From the cell containing the given text, extract its center point as (X, Y) coordinate. 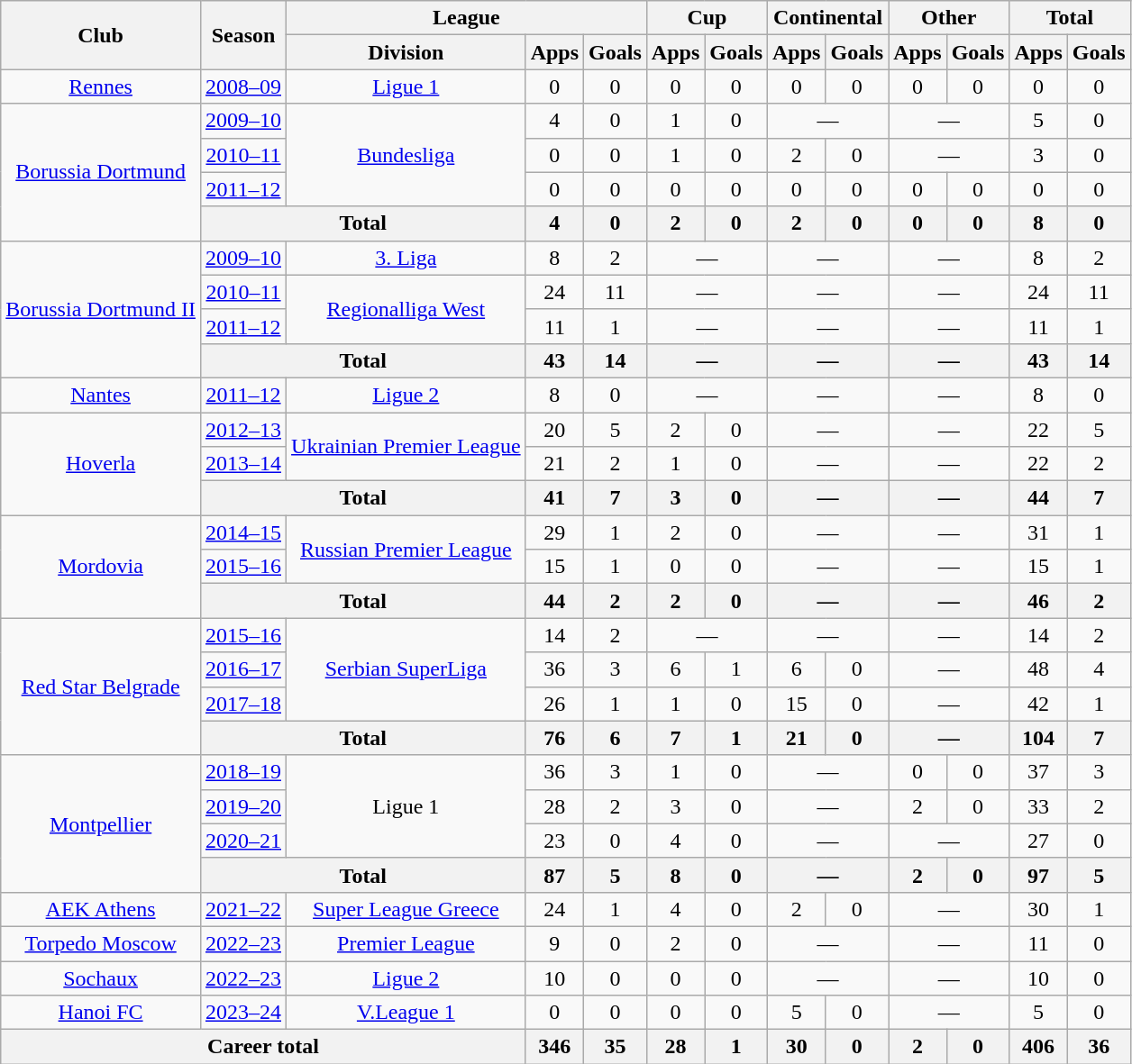
41 (554, 498)
2014–15 (243, 532)
33 (1038, 806)
Cup (707, 18)
27 (1038, 841)
26 (554, 704)
48 (1038, 669)
Torpedo Moscow (101, 943)
31 (1038, 532)
2016–17 (243, 669)
Division (406, 52)
2023–24 (243, 1013)
2018–19 (243, 772)
406 (1038, 1047)
AEK Athens (101, 909)
87 (554, 875)
Bundesliga (406, 155)
2021–22 (243, 909)
9 (554, 943)
29 (554, 532)
3. Liga (406, 258)
Other (949, 18)
37 (1038, 772)
Super League Greece (406, 909)
97 (1038, 875)
76 (554, 738)
Mordovia (101, 567)
Continental (828, 18)
Season (243, 35)
Club (101, 35)
Sochaux (101, 978)
23 (554, 841)
2012–13 (243, 430)
2020–21 (243, 841)
104 (1038, 738)
Rennes (101, 86)
42 (1038, 704)
Hoverla (101, 464)
Serbian SuperLiga (406, 669)
Red Star Belgrade (101, 687)
V.League 1 (406, 1013)
2019–20 (243, 806)
35 (616, 1047)
46 (1038, 601)
Russian Premier League (406, 550)
Ukrainian Premier League (406, 447)
Borussia Dortmund (101, 172)
20 (554, 430)
League (467, 18)
346 (554, 1047)
2013–14 (243, 464)
Borussia Dortmund II (101, 309)
Premier League (406, 943)
Hanoi FC (101, 1013)
2008–09 (243, 86)
Nantes (101, 395)
2017–18 (243, 704)
Career total (263, 1047)
Regionalliga West (406, 309)
Montpellier (101, 823)
